Provide the (X, Y) coordinate of the cell's center where the given text is located.  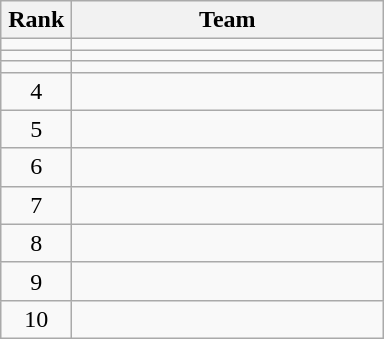
7 (36, 205)
Team (228, 20)
9 (36, 281)
5 (36, 129)
4 (36, 91)
6 (36, 167)
Rank (36, 20)
10 (36, 319)
8 (36, 243)
